From the cell containing the given text, extract its center point as (x, y) coordinate. 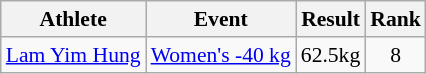
Athlete (74, 19)
Women's -40 kg (221, 55)
Rank (396, 19)
62.5kg (330, 55)
8 (396, 55)
Lam Yim Hung (74, 55)
Event (221, 19)
Result (330, 19)
